Determine the (x, y) coordinate at the center of the cell enclosing the given text.  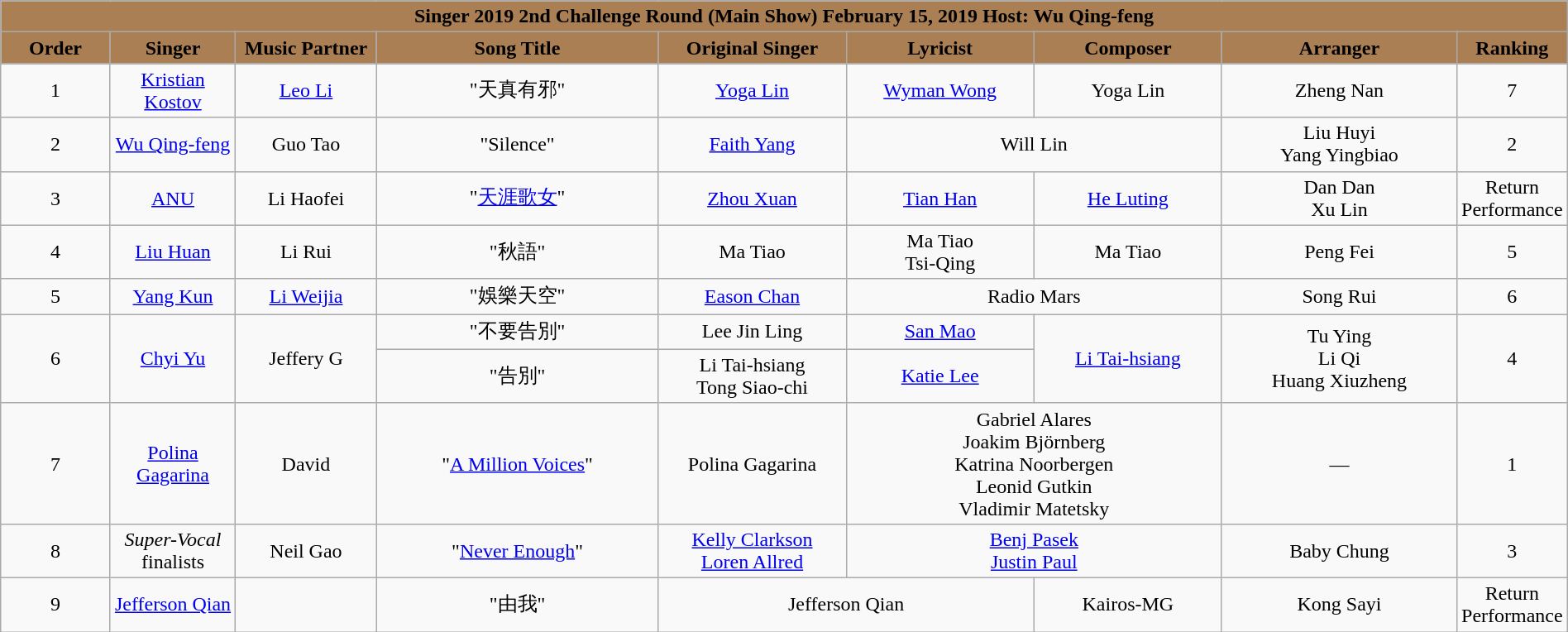
David (306, 463)
Music Partner (306, 48)
Faith Yang (753, 144)
Song Rui (1339, 296)
Zhou Xuan (753, 199)
Composer (1128, 48)
Neil Gao (306, 551)
Liu Huan (172, 251)
Kairos-MG (1128, 604)
Kong Sayi (1339, 604)
Baby Chung (1339, 551)
"由我" (518, 604)
He Luting (1128, 199)
Li Weijia (306, 296)
Peng Fei (1339, 251)
Benj PasekJustin Paul (1034, 551)
Lee Jin Ling (753, 333)
Ma TiaoTsi-Qing (939, 251)
Wyman Wong (939, 91)
Wu Qing-feng (172, 144)
Li Rui (306, 251)
Original Singer (753, 48)
San Mao (939, 333)
Super-Vocal finalists (172, 551)
Liu HuyiYang Yingbiao (1339, 144)
"天真有邪" (518, 91)
"天涯歌女" (518, 199)
Jeffery G (306, 359)
Zheng Nan (1339, 91)
"不要告別" (518, 333)
ANU (172, 199)
Arranger (1339, 48)
Li Tai-hsiang (1128, 359)
"娛樂天空" (518, 296)
"告別" (518, 376)
Eason Chan (753, 296)
Katie Lee (939, 376)
Guo Tao (306, 144)
Will Lin (1034, 144)
Radio Mars (1034, 296)
Kristian Kostov (172, 91)
Ranking (1512, 48)
9 (56, 604)
Kelly ClarksonLoren Allred (753, 551)
Song Title (518, 48)
Tu YingLi QiHuang Xiuzheng (1339, 359)
Leo Li (306, 91)
Chyi Yu (172, 359)
Order (56, 48)
Li Tai-hsiangTong Siao-chi (753, 376)
Singer 2019 2nd Challenge Round (Main Show) February 15, 2019 Host: Wu Qing-feng (784, 17)
8 (56, 551)
Li Haofei (306, 199)
Tian Han (939, 199)
Gabriel AlaresJoakim BjörnbergKatrina NoorbergenLeonid GutkinVladimir Matetsky (1034, 463)
Lyricist (939, 48)
Singer (172, 48)
— (1339, 463)
"A Million Voices" (518, 463)
Yang Kun (172, 296)
"Silence" (518, 144)
"Never Enough" (518, 551)
"秋語" (518, 251)
Dan DanXu Lin (1339, 199)
